Determine the [X, Y] coordinate at the center of the cell enclosing the given text.  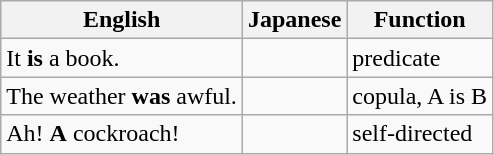
It is a book. [122, 58]
English [122, 20]
Japanese [294, 20]
Ah! A cockroach! [122, 134]
predicate [420, 58]
copula, A is B [420, 96]
self‑directed [420, 134]
The weather was awful. [122, 96]
Function [420, 20]
